Search for the cell housing the specified text and yield its [X, Y] center coordinate. 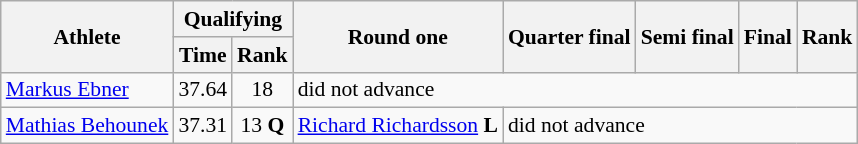
Round one [398, 36]
Markus Ebner [88, 90]
Time [202, 55]
37.64 [202, 90]
Athlete [88, 36]
Richard Richardsson L [398, 126]
37.31 [202, 126]
Semi final [688, 36]
13 Q [262, 126]
18 [262, 90]
Qualifying [232, 19]
Quarter final [570, 36]
Mathias Behounek [88, 126]
Final [768, 36]
